Extract the (X, Y) coordinate from the center of the cell holding the provided text.  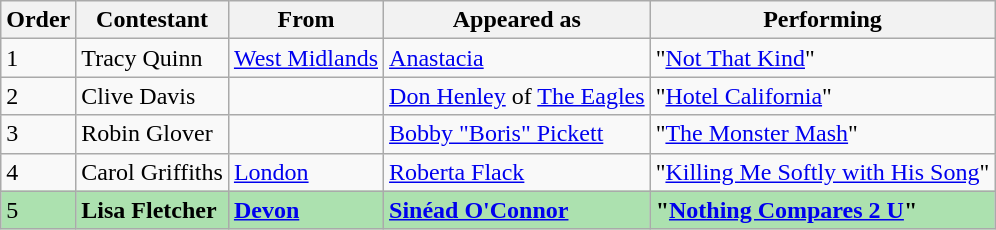
Appeared as (518, 20)
Don Henley of The Eagles (518, 96)
3 (38, 134)
Order (38, 20)
1 (38, 58)
London (306, 172)
"Hotel California" (822, 96)
Performing (822, 20)
West Midlands (306, 58)
Contestant (152, 20)
Clive Davis (152, 96)
5 (38, 210)
Tracy Quinn (152, 58)
"Nothing Compares 2 U" (822, 210)
Bobby "Boris" Pickett (518, 134)
Roberta Flack (518, 172)
Sinéad O'Connor (518, 210)
Anastacia (518, 58)
"The Monster Mash" (822, 134)
From (306, 20)
Devon (306, 210)
"Not That Kind" (822, 58)
Lisa Fletcher (152, 210)
"Killing Me Softly with His Song" (822, 172)
Carol Griffiths (152, 172)
2 (38, 96)
Robin Glover (152, 134)
4 (38, 172)
